Determine the (X, Y) coordinate at the center of the cell enclosing the given text.  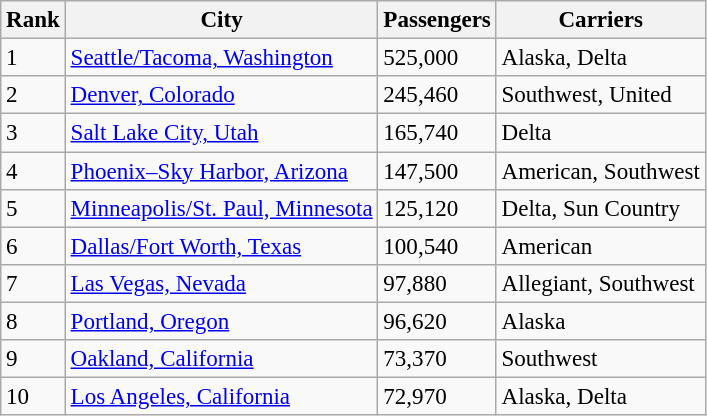
165,740 (437, 133)
97,880 (437, 284)
Las Vegas, Nevada (222, 284)
100,540 (437, 246)
City (222, 20)
147,500 (437, 171)
10 (33, 397)
8 (33, 322)
9 (33, 359)
6 (33, 246)
5 (33, 209)
Carriers (600, 20)
Minneapolis/St. Paul, Minnesota (222, 209)
American, Southwest (600, 171)
2 (33, 95)
Rank (33, 20)
3 (33, 133)
Seattle/Tacoma, Washington (222, 58)
96,620 (437, 322)
Denver, Colorado (222, 95)
125,120 (437, 209)
Southwest (600, 359)
Los Angeles, California (222, 397)
Delta, Sun Country (600, 209)
Portland, Oregon (222, 322)
4 (33, 171)
Phoenix–Sky Harbor, Arizona (222, 171)
Alaska (600, 322)
Salt Lake City, Utah (222, 133)
7 (33, 284)
73,370 (437, 359)
245,460 (437, 95)
Allegiant, Southwest (600, 284)
Passengers (437, 20)
1 (33, 58)
Oakland, California (222, 359)
Southwest, United (600, 95)
American (600, 246)
Dallas/Fort Worth, Texas (222, 246)
Delta (600, 133)
72,970 (437, 397)
525,000 (437, 58)
